Find where the given text appears and provide that cell's center as [X, Y] coordinate. 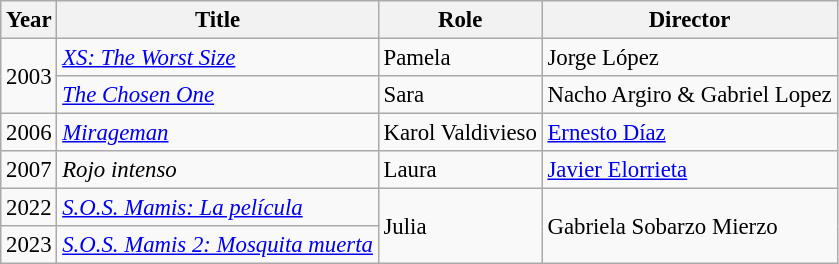
Sara [460, 95]
XS: The Worst Size [218, 58]
Julia [460, 226]
Title [218, 20]
Laura [460, 170]
2006 [29, 133]
Pamela [460, 58]
Rojo intenso [218, 170]
Director [690, 20]
Gabriela Sobarzo Mierzo [690, 226]
Nacho Argiro & Gabriel Lopez [690, 95]
Mirageman [218, 133]
Karol Valdivieso [460, 133]
2007 [29, 170]
2023 [29, 245]
Jorge López [690, 58]
2003 [29, 76]
2022 [29, 208]
Ernesto Díaz [690, 133]
Javier Elorrieta [690, 170]
Role [460, 20]
S.O.S. Mamis 2: Mosquita muerta [218, 245]
Year [29, 20]
S.O.S. Mamis: La película [218, 208]
The Chosen One [218, 95]
